Search for the cell housing the specified text and yield its [x, y] center coordinate. 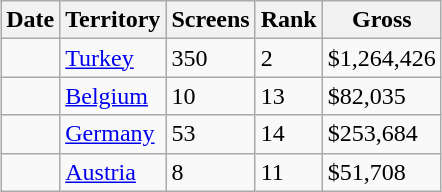
10 [210, 96]
$1,264,426 [382, 58]
$253,684 [382, 134]
14 [288, 134]
Gross [382, 20]
2 [288, 58]
Austria [113, 172]
Date [30, 20]
11 [288, 172]
Screens [210, 20]
Territory [113, 20]
$82,035 [382, 96]
53 [210, 134]
$51,708 [382, 172]
Turkey [113, 58]
8 [210, 172]
13 [288, 96]
Rank [288, 20]
350 [210, 58]
Belgium [113, 96]
Germany [113, 134]
